Scan for the cell matching the given text and deliver its [X, Y] coordinate at center. 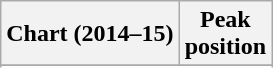
Chart (2014–15) [90, 34]
Peakposition [225, 34]
